Locate the cell with the specified text and output its (X, Y) center coordinate. 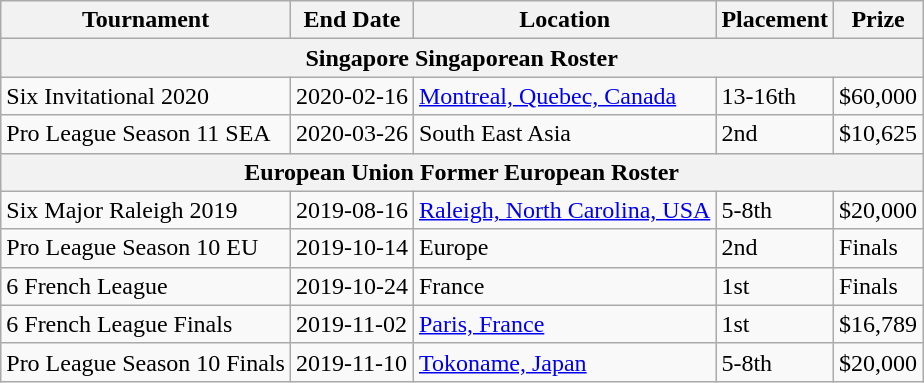
2019-10-14 (352, 248)
13-16th (775, 96)
Tokoname, Japan (564, 362)
2019-08-16 (352, 210)
2019-11-10 (352, 362)
South East Asia (564, 134)
2019-11-02 (352, 324)
Tournament (146, 20)
Pro League Season 11 SEA (146, 134)
End Date (352, 20)
Montreal, Quebec, Canada (564, 96)
Six Major Raleigh 2019 (146, 210)
Pro League Season 10 EU (146, 248)
$16,789 (878, 324)
2020-03-26 (352, 134)
Raleigh, North Carolina, USA (564, 210)
Paris, France (564, 324)
6 French League (146, 286)
Placement (775, 20)
Singapore Singaporean Roster (462, 58)
$10,625 (878, 134)
$60,000 (878, 96)
Location (564, 20)
Europe (564, 248)
Prize (878, 20)
Pro League Season 10 Finals (146, 362)
6 French League Finals (146, 324)
2020-02-16 (352, 96)
2019-10-24 (352, 286)
European Union Former European Roster (462, 172)
Six Invitational 2020 (146, 96)
France (564, 286)
